Scan for the cell matching the given text and deliver its (x, y) coordinate at center. 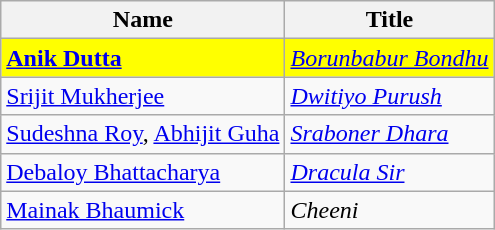
Srijit Mukherjee (143, 96)
Sraboner Dhara (390, 134)
Title (390, 20)
Sudeshna Roy, Abhijit Guha (143, 134)
Cheeni (390, 210)
Mainak Bhaumick (143, 210)
Dracula Sir (390, 172)
Name (143, 20)
Anik Dutta (143, 58)
Debaloy Bhattacharya (143, 172)
Borunbabur Bondhu (390, 58)
Dwitiyo Purush (390, 96)
